From the cell containing the given text, extract its center point as [x, y] coordinate. 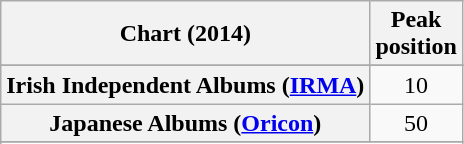
Japanese Albums (Oricon) [186, 123]
Irish Independent Albums (IRMA) [186, 85]
10 [416, 85]
Chart (2014) [186, 34]
50 [416, 123]
Peakposition [416, 34]
